Extract the [X, Y] coordinate from the center of the cell holding the provided text.  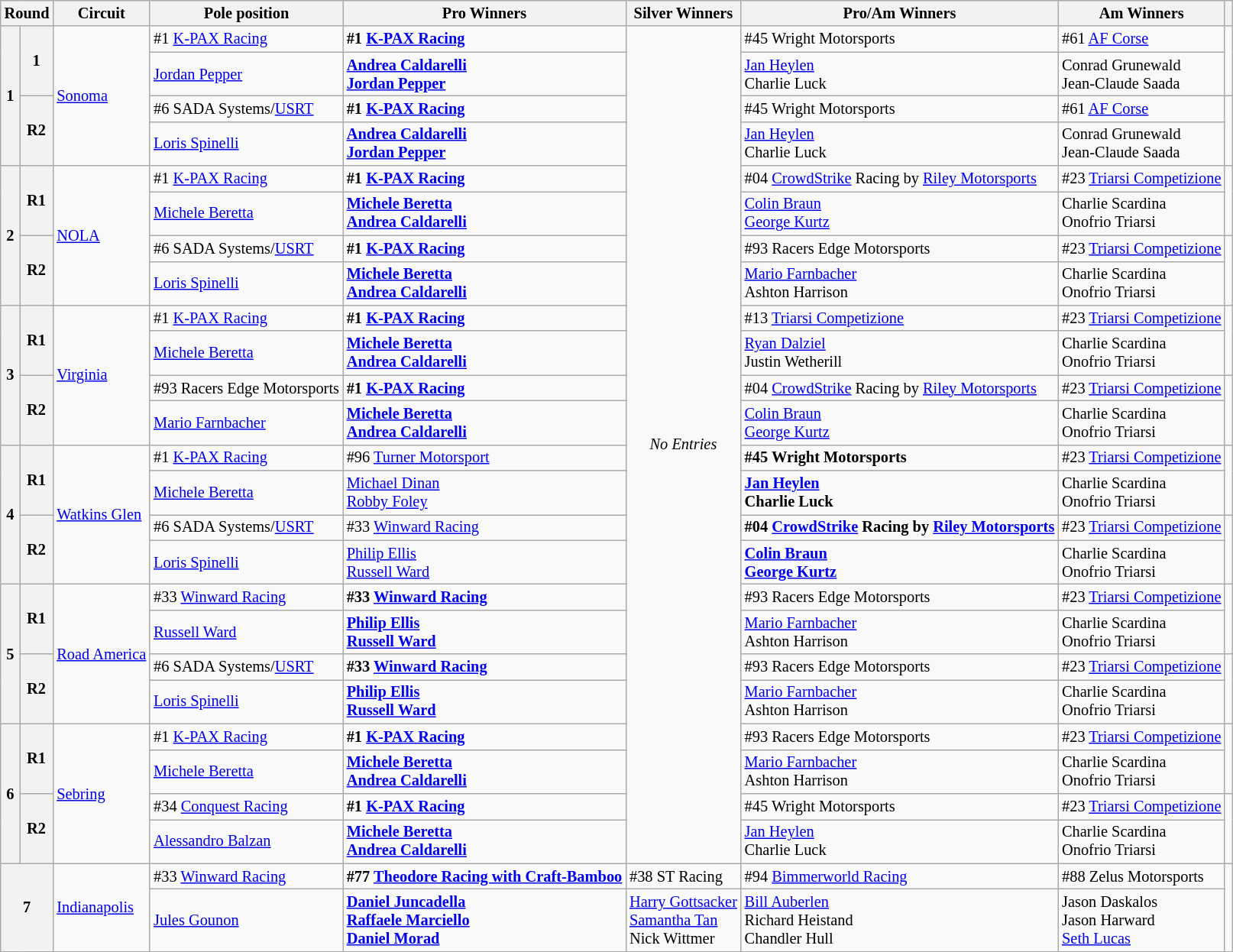
Sonoma [101, 96]
Watkins Glen [101, 515]
4 [11, 515]
Mario Farnbacher [246, 423]
#77 Theodore Racing with Craft-Bamboo [484, 876]
2 [11, 235]
Harry Gottsacker Samantha Tan Nick Wittmer [683, 920]
Pole position [246, 13]
#13 Triarsi Competizione [900, 318]
Jules Gounon [246, 920]
6 [11, 793]
Pro/Am Winners [900, 13]
Am Winners [1141, 13]
#38 ST Racing [683, 876]
Jason Daskalos Jason Harward Seth Lucas [1141, 920]
NOLA [101, 235]
7 [28, 908]
#88 Zelus Motorsports [1141, 876]
No Entries [683, 445]
Circuit [101, 13]
Silver Winners [683, 13]
#96 Turner Motorsport [484, 458]
Russell Ward [246, 632]
#34 Conquest Racing [246, 806]
Road America [101, 654]
Pro Winners [484, 13]
Jordan Pepper [246, 74]
Indianapolis [101, 908]
Bill Auberlen Richard Heistand Chandler Hull [900, 920]
Michael Dinan Robby Foley [484, 493]
Daniel Juncadella Raffaele Marciello Daniel Morad [484, 920]
Virginia [101, 374]
3 [11, 374]
5 [11, 654]
#94 Bimmerworld Racing [900, 876]
Sebring [101, 793]
Round [28, 13]
Ryan Dalziel Justin Wetherill [900, 353]
Alessandro Balzan [246, 841]
